Capture the cell that displays the provided text and extract its (X, Y) central coordinate. 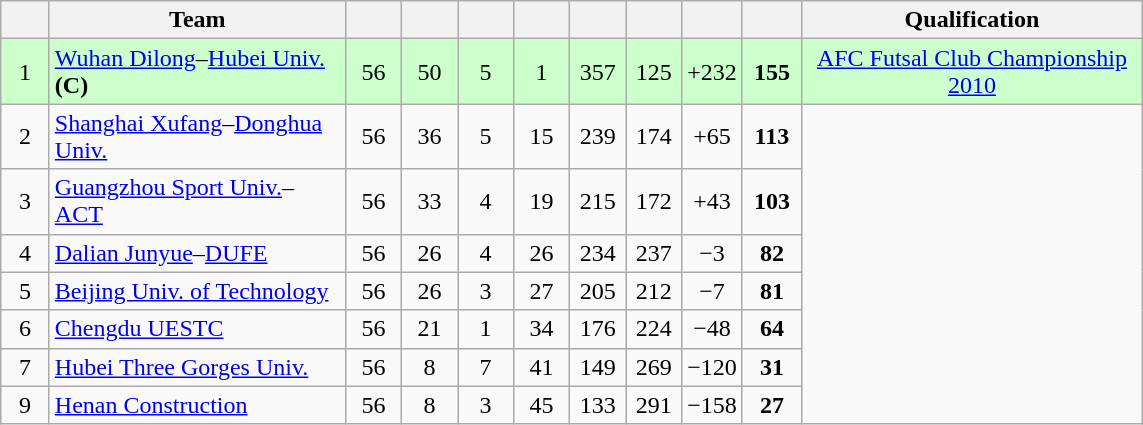
+65 (712, 136)
64 (772, 329)
Henan Construction (197, 405)
82 (772, 253)
224 (654, 329)
133 (598, 405)
81 (772, 291)
9 (26, 405)
215 (598, 202)
+43 (712, 202)
+232 (712, 72)
Guangzhou Sport Univ.–ACT (197, 202)
Shanghai Xufang–Donghua Univ. (197, 136)
41 (542, 367)
357 (598, 72)
−120 (712, 367)
21 (429, 329)
176 (598, 329)
113 (772, 136)
Dalian Junyue–DUFE (197, 253)
Wuhan Dilong–Hubei Univ. (C) (197, 72)
Team (197, 20)
34 (542, 329)
237 (654, 253)
−48 (712, 329)
15 (542, 136)
269 (654, 367)
50 (429, 72)
234 (598, 253)
AFC Futsal Club Championship 2010 (972, 72)
291 (654, 405)
−158 (712, 405)
−3 (712, 253)
212 (654, 291)
174 (654, 136)
−7 (712, 291)
Beijing Univ. of Technology (197, 291)
172 (654, 202)
Qualification (972, 20)
2 (26, 136)
45 (542, 405)
Chengdu UESTC (197, 329)
103 (772, 202)
36 (429, 136)
239 (598, 136)
Hubei Three Gorges Univ. (197, 367)
33 (429, 202)
31 (772, 367)
19 (542, 202)
6 (26, 329)
125 (654, 72)
149 (598, 367)
205 (598, 291)
155 (772, 72)
